From the cell containing the given text, extract its center point as (x, y) coordinate. 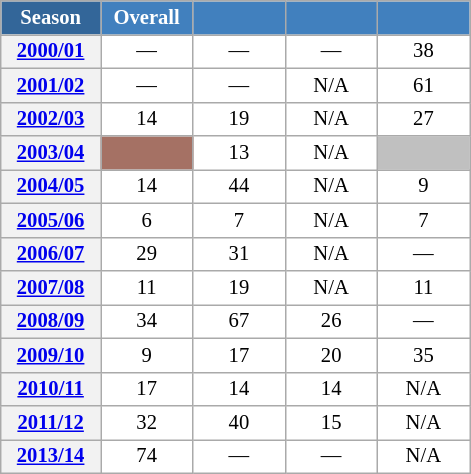
6 (146, 220)
32 (146, 423)
44 (239, 186)
Season (51, 17)
2008/09 (51, 321)
2006/07 (51, 254)
15 (331, 423)
40 (239, 423)
34 (146, 321)
2009/10 (51, 355)
2003/04 (51, 153)
Overall (146, 17)
2005/06 (51, 220)
35 (423, 355)
74 (146, 456)
2007/08 (51, 287)
2011/12 (51, 423)
67 (239, 321)
2000/01 (51, 51)
2002/03 (51, 119)
2010/11 (51, 389)
20 (331, 355)
38 (423, 51)
31 (239, 254)
27 (423, 119)
26 (331, 321)
13 (239, 153)
29 (146, 254)
2013/14 (51, 456)
2004/05 (51, 186)
61 (423, 85)
2001/02 (51, 85)
